Identify which cell holds the provided text, then report its [X, Y] central coordinate. 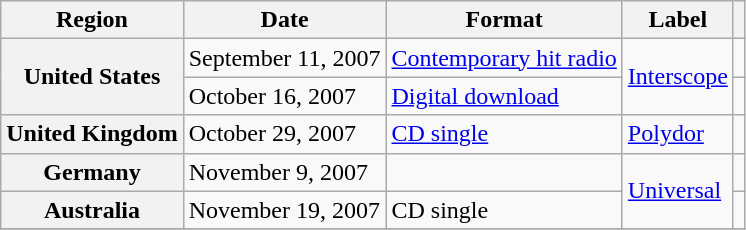
Interscope [678, 77]
Format [504, 20]
Label [678, 20]
Contemporary hit radio [504, 58]
Digital download [504, 96]
Germany [92, 172]
October 16, 2007 [284, 96]
Region [92, 20]
November 9, 2007 [284, 172]
November 19, 2007 [284, 210]
September 11, 2007 [284, 58]
Polydor [678, 134]
Universal [678, 191]
Australia [92, 210]
Date [284, 20]
United States [92, 77]
United Kingdom [92, 134]
October 29, 2007 [284, 134]
